Provide the (x, y) coordinate of the cell's center where the given text is located.  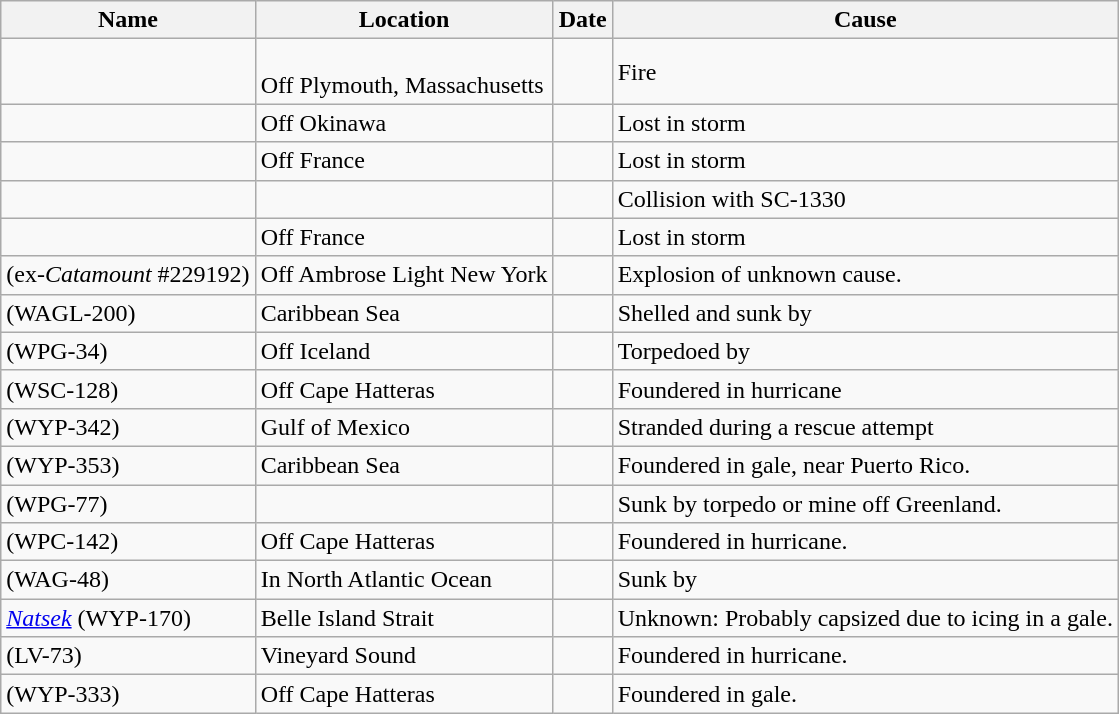
(ex-Catamount #229192) (128, 275)
Sunk by torpedo or mine off Greenland. (865, 503)
(WPG-77) (128, 503)
(WYP-333) (128, 694)
Foundered in gale, near Puerto Rico. (865, 465)
Fire (865, 72)
(WAGL-200) (128, 313)
Foundered in gale. (865, 694)
(WPC-142) (128, 542)
Date (582, 20)
Off Iceland (404, 351)
(WYP-342) (128, 427)
Vineyard Sound (404, 656)
Natsek (WYP-170) (128, 618)
(LV-73) (128, 656)
Shelled and sunk by (865, 313)
(WYP-353) (128, 465)
Unknown: Probably capsized due to icing in a gale. (865, 618)
In North Atlantic Ocean (404, 580)
Stranded during a rescue attempt (865, 427)
Off Okinawa (404, 123)
Location (404, 20)
(WPG-34) (128, 351)
Torpedoed by (865, 351)
Off Plymouth, Massachusetts (404, 72)
Name (128, 20)
(WAG-48) (128, 580)
Off Ambrose Light New York (404, 275)
(WSC-128) (128, 389)
Collision with SC-1330 (865, 199)
Belle Island Strait (404, 618)
Gulf of Mexico (404, 427)
Foundered in hurricane (865, 389)
Cause (865, 20)
Sunk by (865, 580)
Explosion of unknown cause. (865, 275)
